Extract the [X, Y] coordinate from the center of the cell holding the provided text.  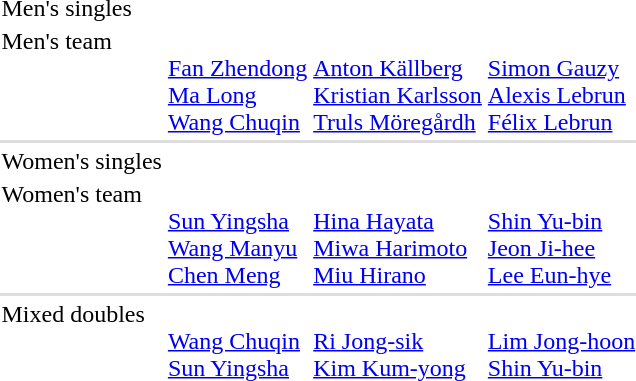
Anton KällbergKristian KarlssonTruls Möregårdh [398, 82]
Women's singles [82, 161]
Women's team [82, 234]
Fan ZhendongMa LongWang Chuqin [237, 82]
Simon GauzyAlexis LebrunFélix Lebrun [561, 82]
Sun YingshaWang ManyuChen Meng [237, 234]
Men's team [82, 82]
Hina HayataMiwa HarimotoMiu Hirano [398, 234]
Shin Yu-binJeon Ji-heeLee Eun-hye [561, 234]
